Find where the given text appears and provide that cell's center as [X, Y] coordinate. 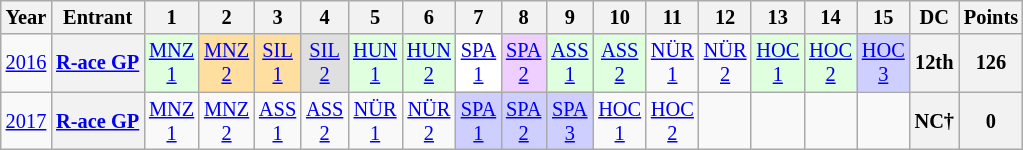
13 [778, 17]
HOC3 [884, 63]
6 [429, 17]
4 [324, 17]
2017 [26, 121]
SIL2 [324, 63]
15 [884, 17]
2 [226, 17]
8 [524, 17]
SIL1 [278, 63]
HUN2 [429, 63]
Year [26, 17]
HUN1 [375, 63]
0 [991, 121]
3 [278, 17]
1 [172, 17]
12 [726, 17]
DC [934, 17]
7 [478, 17]
5 [375, 17]
NC† [934, 121]
Entrant [98, 17]
126 [991, 63]
9 [570, 17]
11 [672, 17]
14 [830, 17]
10 [620, 17]
2016 [26, 63]
Points [991, 17]
SPA3 [570, 121]
12th [934, 63]
